Detect which cell encompasses the target text, then output its [X, Y] center coordinate. 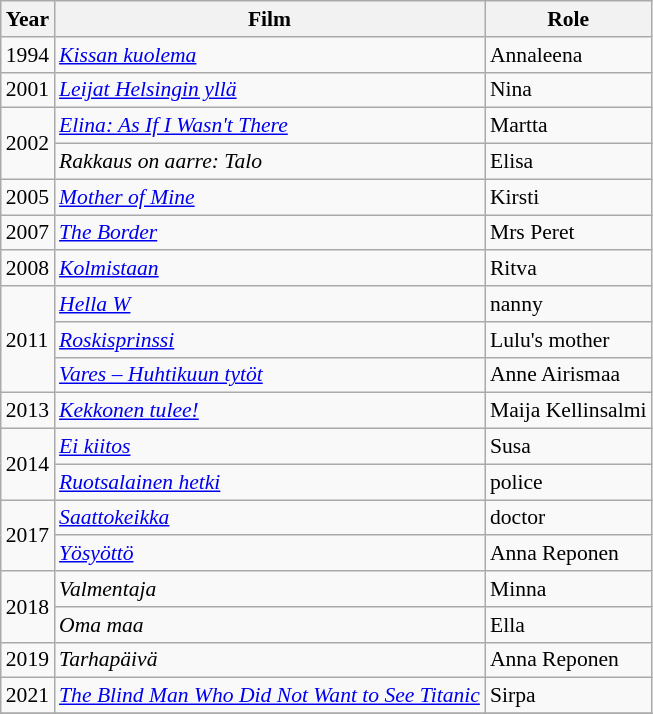
Mrs Peret [568, 233]
Susa [568, 447]
Martta [568, 126]
2007 [28, 233]
Annaleena [568, 55]
Saattokeikka [270, 518]
The Border [270, 233]
Year [28, 19]
Elisa [568, 162]
Vares – Huhtikuun tytöt [270, 375]
Hella W [270, 304]
2019 [28, 660]
2014 [28, 464]
Lulu's mother [568, 340]
Rakkaus on aarre: Talo [270, 162]
Kirsti [568, 197]
Maija Kellinsalmi [568, 411]
Leijat Helsingin yllä [270, 90]
1994 [28, 55]
Minna [568, 589]
Ella [568, 625]
2002 [28, 144]
Nina [568, 90]
Kekkonen tulee! [270, 411]
Oma maa [270, 625]
2001 [28, 90]
nanny [568, 304]
Roskisprinssi [270, 340]
Ei kiitos [270, 447]
Elina: As If I Wasn't There [270, 126]
2018 [28, 606]
The Blind Man Who Did Not Want to See Titanic [270, 696]
Valmentaja [270, 589]
Anne Airismaa [568, 375]
Tarhapäivä [270, 660]
2011 [28, 340]
Sirpa [568, 696]
police [568, 482]
Ruotsalainen hetki [270, 482]
2005 [28, 197]
Ritva [568, 269]
Film [270, 19]
Kolmistaan [270, 269]
Mother of Mine [270, 197]
2021 [28, 696]
2017 [28, 536]
Role [568, 19]
2008 [28, 269]
2013 [28, 411]
Kissan kuolema [270, 55]
doctor [568, 518]
Yösyöttö [270, 554]
